Determine the (x, y) coordinate at the center of the cell enclosing the given text.  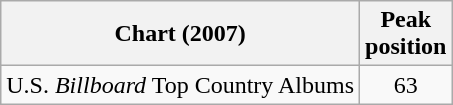
63 (406, 85)
U.S. Billboard Top Country Albums (180, 85)
Chart (2007) (180, 34)
Peakposition (406, 34)
